Capture the cell that displays the provided text and extract its [X, Y] central coordinate. 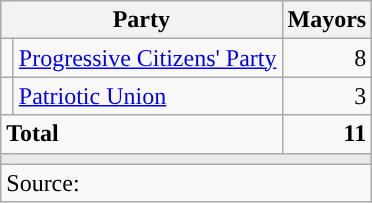
11 [327, 134]
Source: [186, 183]
Patriotic Union [148, 96]
3 [327, 96]
Mayors [327, 20]
Total [142, 134]
Progressive Citizens' Party [148, 58]
8 [327, 58]
Party [142, 20]
